Determine the (x, y) coordinate at the center of the cell enclosing the given text.  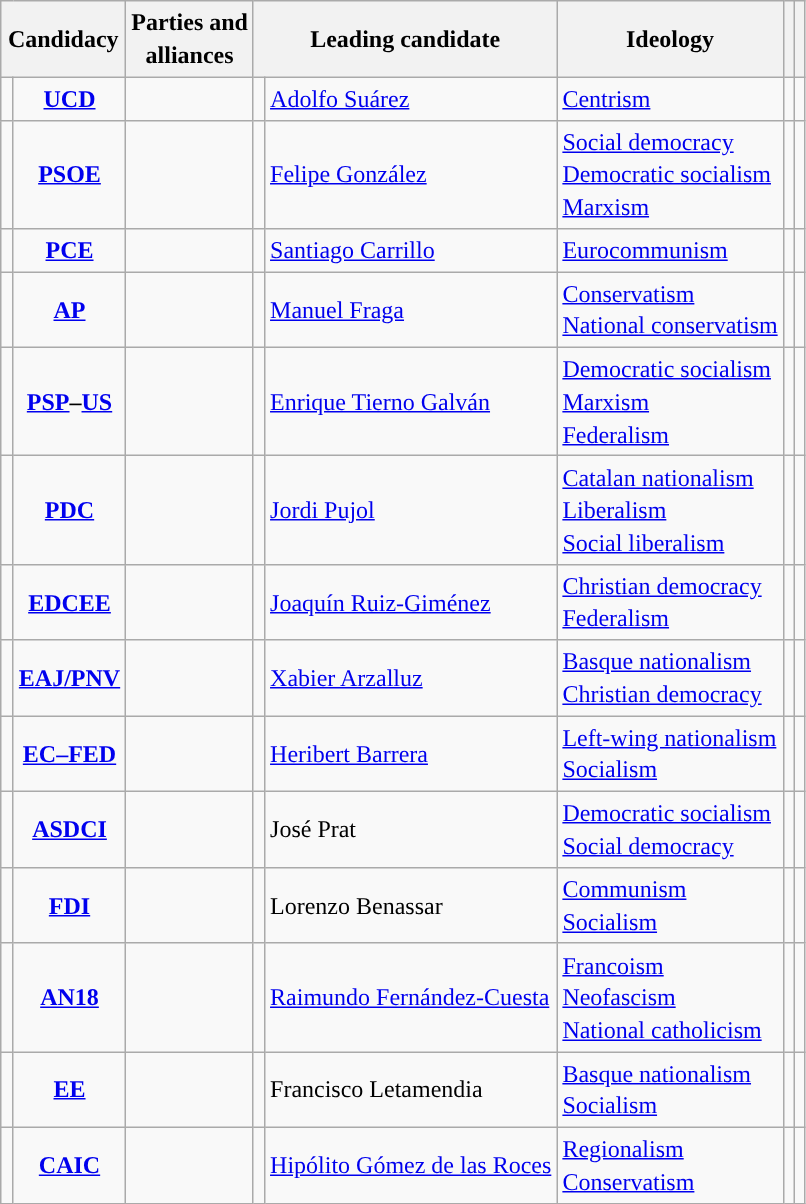
Democratic socialismSocial democracy (670, 830)
Manuel Fraga (411, 310)
Ideology (670, 39)
Parties andalliances (190, 39)
AN18 (69, 997)
FDI (69, 905)
Christian democracyFederalism (670, 602)
CommunismSocialism (670, 905)
PCE (69, 250)
AP (69, 310)
Basque nationalismSocialism (670, 1090)
PSP–US (69, 402)
FrancoismNeofascismNational catholicism (670, 997)
Joaquín Ruiz-Giménez (411, 602)
Social democracyDemocratic socialismMarxism (670, 174)
EDCEE (69, 602)
PSOE (69, 174)
José Prat (411, 830)
Catalan nationalismLiberalismSocial liberalism (670, 510)
Heribert Barrera (411, 754)
Francisco Letamendia (411, 1090)
EC–FED (69, 754)
RegionalismConservatism (670, 1165)
ASDCI (69, 830)
Basque nationalismChristian democracy (670, 678)
Democratic socialismMarxismFederalism (670, 402)
Jordi Pujol (411, 510)
Eurocommunism (670, 250)
Leading candidate (404, 39)
Hipólito Gómez de las Roces (411, 1165)
UCD (69, 98)
Enrique Tierno Galván (411, 402)
Felipe González (411, 174)
Left-wing nationalismSocialism (670, 754)
Adolfo Suárez (411, 98)
Lorenzo Benassar (411, 905)
EE (69, 1090)
Candidacy (64, 39)
Santiago Carrillo (411, 250)
PDC (69, 510)
EAJ/PNV (69, 678)
Centrism (670, 98)
CAIC (69, 1165)
Raimundo Fernández-Cuesta (411, 997)
Xabier Arzalluz (411, 678)
ConservatismNational conservatism (670, 310)
